For the text-containing cell, return its midpoint in (X, Y) coordinate format. 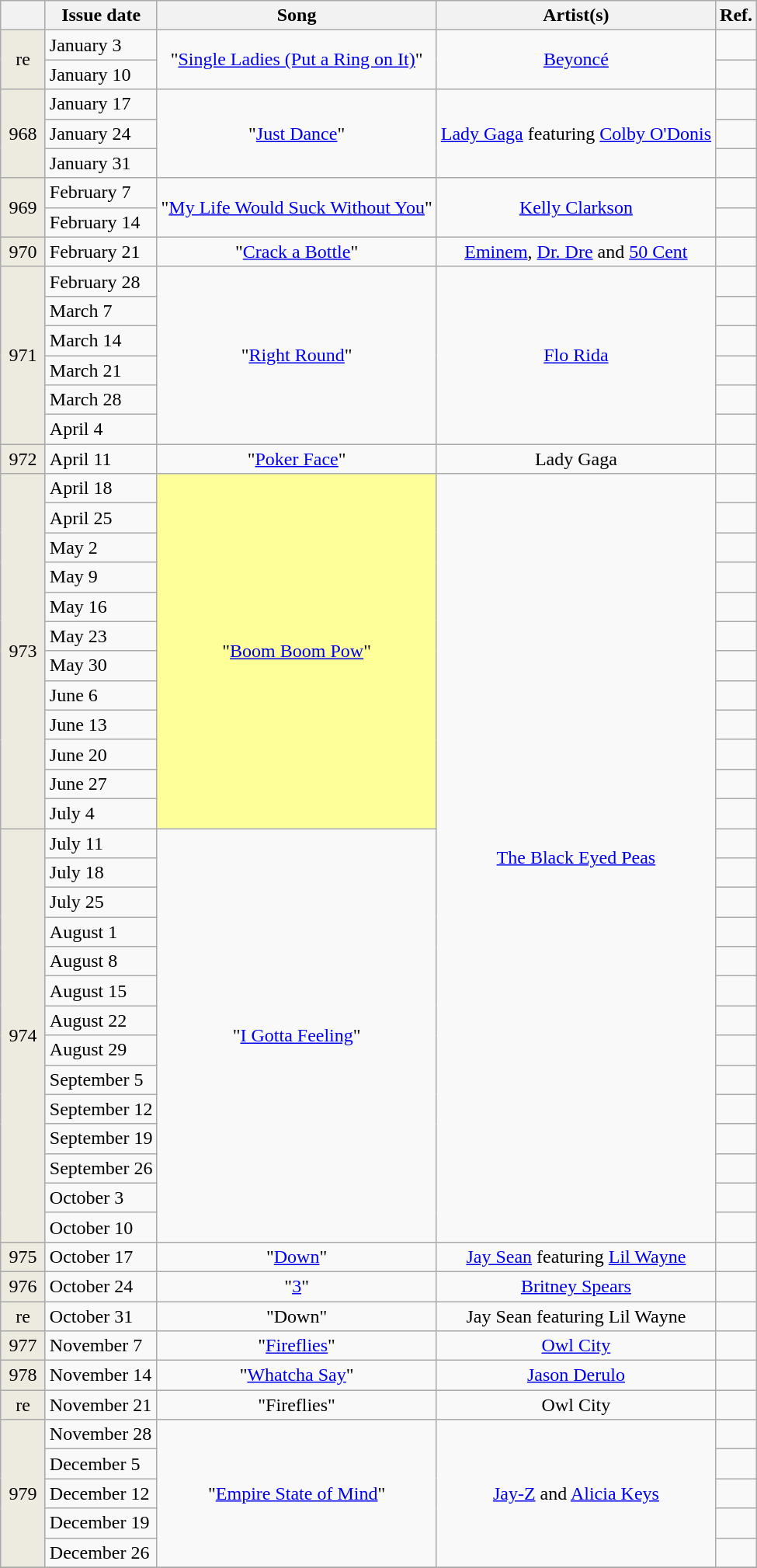
Artist(s) (576, 16)
Flo Rida (576, 355)
September 12 (101, 1109)
The Black Eyed Peas (576, 858)
972 (23, 459)
May 23 (101, 636)
Jay-Z and Alicia Keys (576, 1493)
June 13 (101, 725)
January 31 (101, 163)
Song (297, 16)
May 30 (101, 666)
December 26 (101, 1552)
October 31 (101, 1316)
977 (23, 1346)
August 29 (101, 1050)
976 (23, 1286)
February 28 (101, 281)
"I Gotta Feeling" (297, 1034)
971 (23, 355)
August 8 (101, 961)
968 (23, 134)
April 11 (101, 459)
Ref. (736, 16)
November 21 (101, 1405)
April 25 (101, 518)
"Boom Boom Pow" (297, 651)
978 (23, 1375)
975 (23, 1257)
"3" (297, 1286)
970 (23, 252)
July 4 (101, 813)
December 12 (101, 1493)
Britney Spears (576, 1286)
March 7 (101, 311)
February 21 (101, 252)
August 1 (101, 932)
Lady Gaga featuring Colby O'Donis (576, 134)
"My Life Would Suck Without You" (297, 207)
"Crack a Bottle" (297, 252)
July 25 (101, 902)
October 24 (101, 1286)
February 7 (101, 193)
February 14 (101, 222)
Beyoncé (576, 60)
"Whatcha Say" (297, 1375)
September 26 (101, 1168)
March 28 (101, 400)
Issue date (101, 16)
January 10 (101, 75)
969 (23, 207)
"Right Round" (297, 355)
May 2 (101, 548)
January 3 (101, 45)
Jason Derulo (576, 1375)
January 24 (101, 134)
June 20 (101, 754)
March 21 (101, 370)
November 7 (101, 1346)
December 19 (101, 1523)
"Just Dance" (297, 134)
August 15 (101, 991)
October 10 (101, 1227)
July 11 (101, 843)
October 17 (101, 1257)
April 4 (101, 429)
"Empire State of Mind" (297, 1493)
June 27 (101, 784)
973 (23, 651)
May 9 (101, 577)
Eminem, Dr. Dre and 50 Cent (576, 252)
974 (23, 1034)
March 14 (101, 340)
August 22 (101, 1020)
979 (23, 1493)
November 28 (101, 1434)
"Poker Face" (297, 459)
Lady Gaga (576, 459)
December 5 (101, 1464)
November 14 (101, 1375)
Kelly Clarkson (576, 207)
January 17 (101, 104)
May 16 (101, 607)
April 18 (101, 488)
June 6 (101, 695)
September 5 (101, 1080)
"Single Ladies (Put a Ring on It)" (297, 60)
October 3 (101, 1198)
July 18 (101, 873)
September 19 (101, 1139)
